Extract the (x, y) coordinate from the center of the cell holding the provided text.  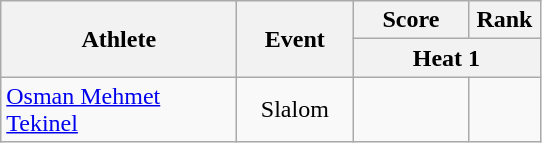
Athlete (119, 39)
Heat 1 (446, 58)
Event (295, 39)
Rank (504, 20)
Osman Mehmet Tekinel (119, 110)
Score (411, 20)
Slalom (295, 110)
